Extract the [X, Y] coordinate from the center of the cell holding the provided text.  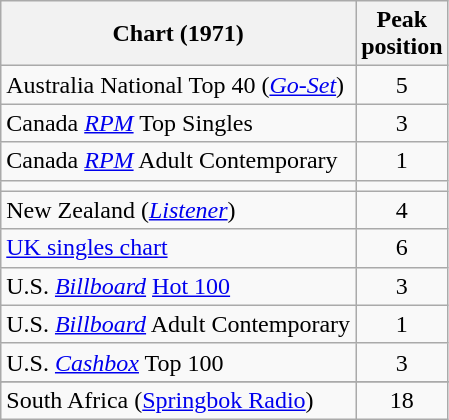
U.S. Billboard Adult Contemporary [178, 324]
South Africa (Springbok Radio) [178, 400]
Canada RPM Adult Contemporary [178, 161]
Peakposition [402, 34]
Chart (1971) [178, 34]
UK singles chart [178, 248]
U.S. Billboard Hot 100 [178, 286]
4 [402, 210]
18 [402, 400]
Canada RPM Top Singles [178, 123]
6 [402, 248]
New Zealand (Listener) [178, 210]
U.S. Cashbox Top 100 [178, 362]
5 [402, 85]
Australia National Top 40 (Go-Set) [178, 85]
